Locate the cell with the specified text and output its (X, Y) center coordinate. 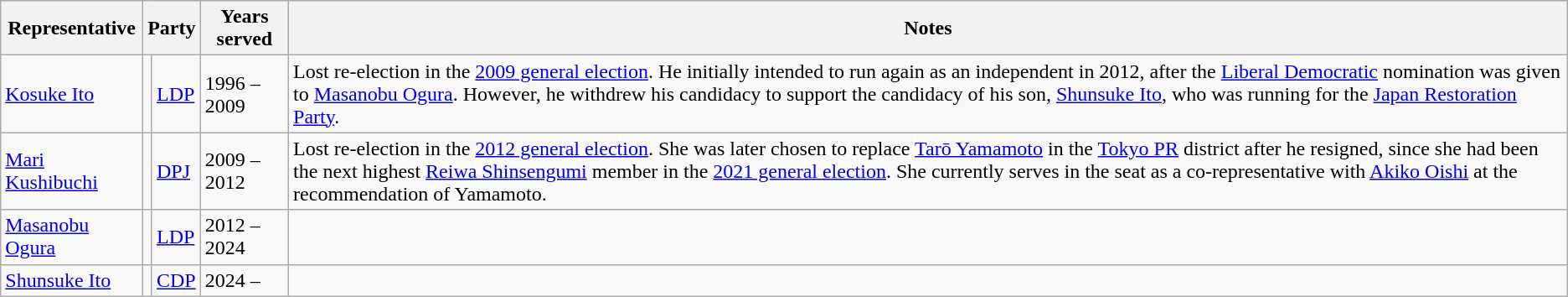
2024 – (245, 280)
Kosuke Ito (72, 94)
Shunsuke Ito (72, 280)
Masanobu Ogura (72, 237)
Party (171, 29)
Notes (928, 29)
1996 – 2009 (245, 94)
DPJ (176, 171)
2012 – 2024 (245, 237)
2009 – 2012 (245, 171)
Representative (72, 29)
CDP (176, 280)
Years served (245, 29)
Mari Kushibuchi (72, 171)
